For the text-containing cell, return its midpoint in (x, y) coordinate format. 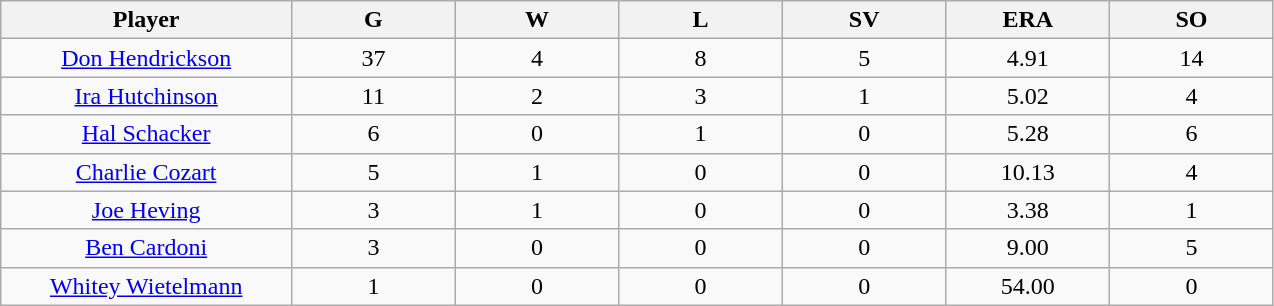
10.13 (1028, 172)
5.28 (1028, 134)
5.02 (1028, 96)
L (701, 20)
G (374, 20)
Whitey Wietelmann (146, 286)
SO (1192, 20)
54.00 (1028, 286)
Ben Cardoni (146, 248)
14 (1192, 58)
W (537, 20)
Don Hendrickson (146, 58)
Player (146, 20)
Hal Schacker (146, 134)
ERA (1028, 20)
11 (374, 96)
Ira Hutchinson (146, 96)
4.91 (1028, 58)
3.38 (1028, 210)
2 (537, 96)
Joe Heving (146, 210)
8 (701, 58)
9.00 (1028, 248)
37 (374, 58)
Charlie Cozart (146, 172)
SV (864, 20)
